Search for the cell housing the specified text and yield its [x, y] center coordinate. 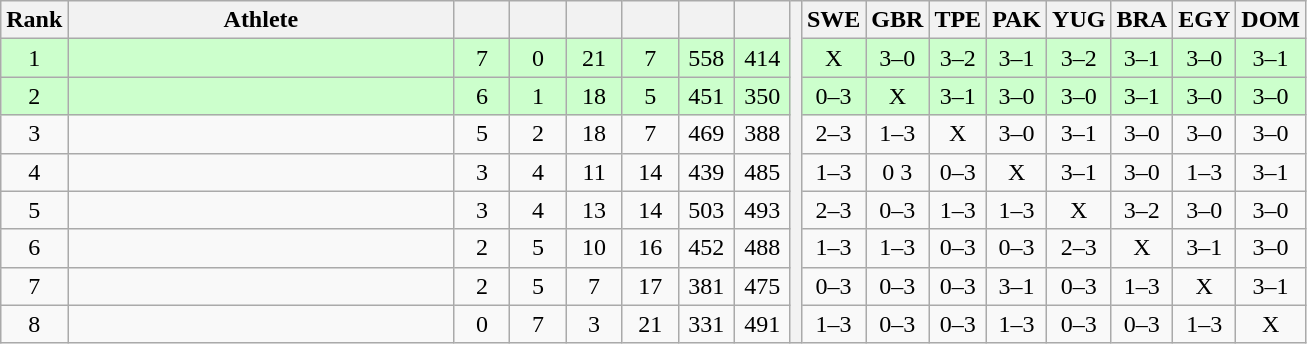
11 [594, 172]
TPE [958, 20]
17 [650, 286]
485 [762, 172]
16 [650, 248]
SWE [833, 20]
331 [706, 324]
YUG [1079, 20]
491 [762, 324]
EGY [1204, 20]
558 [706, 58]
488 [762, 248]
BRA [1142, 20]
493 [762, 210]
381 [706, 286]
350 [762, 96]
GBR [898, 20]
8 [34, 324]
503 [706, 210]
13 [594, 210]
PAK [1017, 20]
0 3 [898, 172]
452 [706, 248]
388 [762, 134]
469 [706, 134]
414 [762, 58]
439 [706, 172]
10 [594, 248]
Athlete [261, 20]
451 [706, 96]
Rank [34, 20]
DOM [1271, 20]
475 [762, 286]
